Locate the cell with the specified text and output its [X, Y] center coordinate. 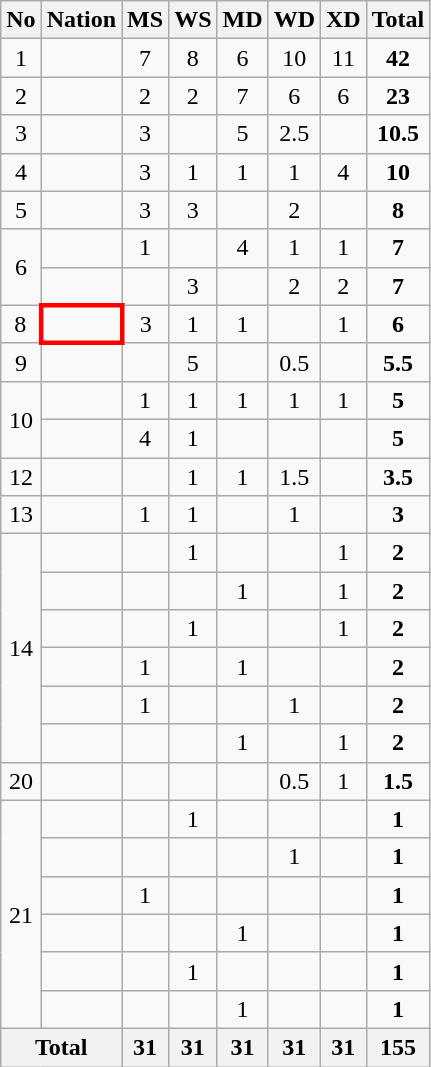
11 [344, 58]
WD [294, 20]
20 [21, 781]
XD [344, 20]
2.5 [294, 134]
5.5 [398, 362]
23 [398, 96]
WS [193, 20]
42 [398, 58]
13 [21, 515]
9 [21, 362]
12 [21, 477]
21 [21, 914]
No [21, 20]
14 [21, 648]
MS [146, 20]
10.5 [398, 134]
3.5 [398, 477]
MD [242, 20]
155 [398, 1047]
Nation [81, 20]
